Return [X, Y] of the center of cell containing provided text 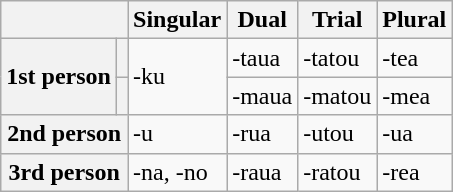
Trial [338, 20]
-tea [414, 58]
-rua [262, 134]
-matou [338, 96]
-ratou [338, 172]
-na, -no [178, 172]
-rea [414, 172]
-raua [262, 172]
Dual [262, 20]
-ku [178, 77]
2nd person [64, 134]
-ua [414, 134]
-taua [262, 58]
-u [178, 134]
-tatou [338, 58]
1st person [59, 77]
-maua [262, 96]
-mea [414, 96]
Plural [414, 20]
Singular [178, 20]
3rd person [64, 172]
-utou [338, 134]
